For the text-containing cell, return its midpoint in [x, y] coordinate format. 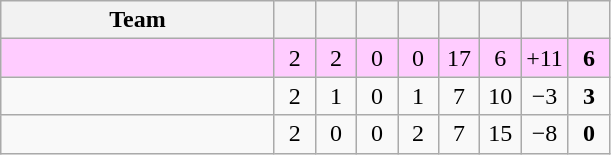
+11 [545, 58]
3 [588, 96]
17 [460, 58]
−8 [545, 134]
15 [500, 134]
10 [500, 96]
−3 [545, 96]
Team [138, 20]
